Scan for the cell matching the given text and deliver its (x, y) coordinate at center. 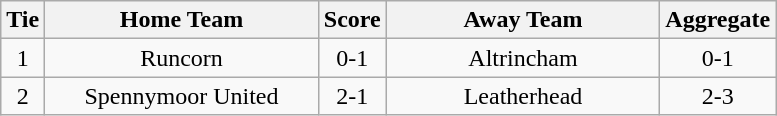
2-1 (352, 96)
1 (23, 58)
2 (23, 96)
Score (352, 20)
Aggregate (718, 20)
Tie (23, 20)
Away Team (523, 20)
Altrincham (523, 58)
2-3 (718, 96)
Home Team (182, 20)
Runcorn (182, 58)
Spennymoor United (182, 96)
Leatherhead (523, 96)
